Provide the [X, Y] coordinate of the cell's center where the given text is located.  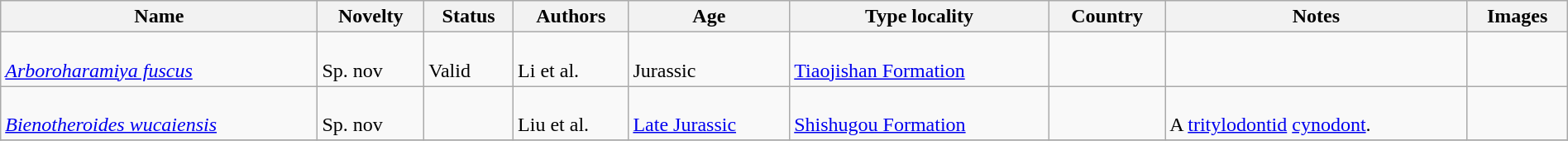
Status [469, 17]
Late Jurassic [710, 113]
Name [159, 17]
Authors [571, 17]
Valid [469, 60]
Liu et al. [571, 113]
Shishugou Formation [920, 113]
Images [1517, 17]
Type locality [920, 17]
Tiaojishan Formation [920, 60]
Novelty [370, 17]
Notes [1317, 17]
Age [710, 17]
A tritylodontid cynodont. [1317, 113]
Arboroharamiya fuscus [159, 60]
Jurassic [710, 60]
Country [1107, 17]
Bienotheroides wucaiensis [159, 113]
Li et al. [571, 60]
